Return the (x, y) coordinate for the center point of the cell that contains the specified text.  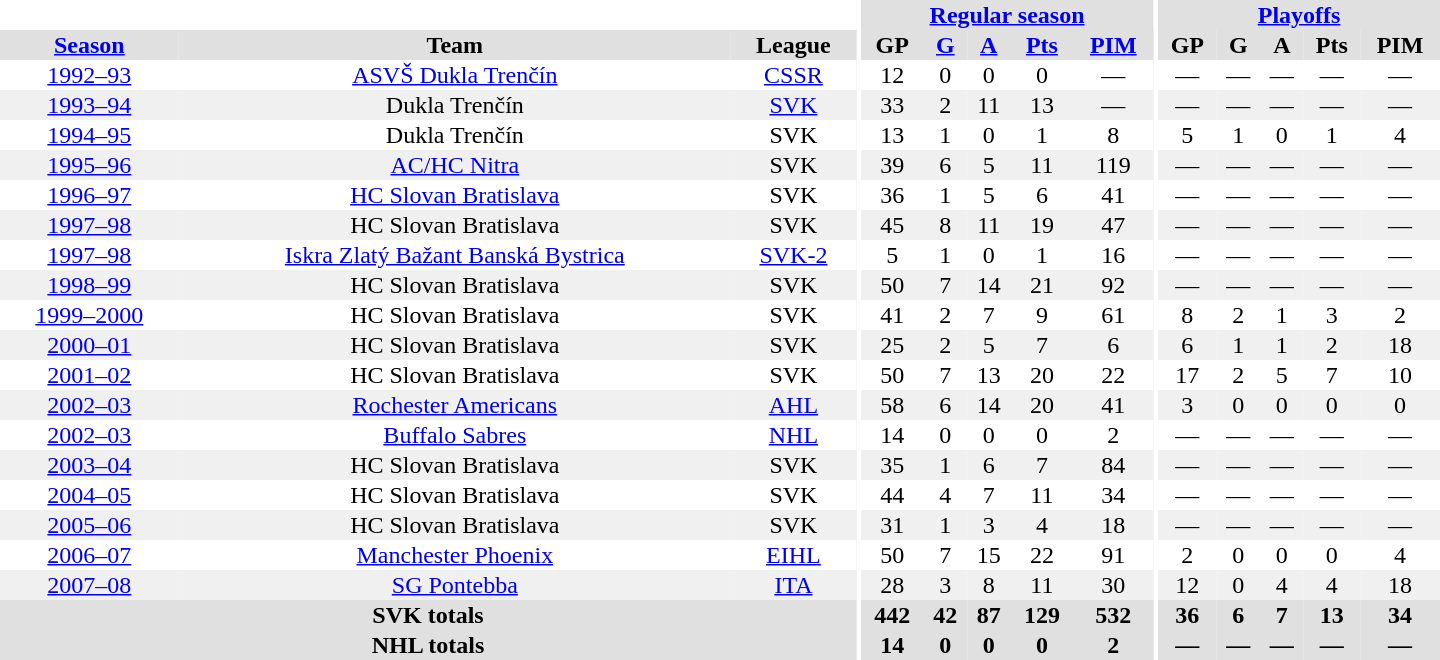
39 (892, 165)
532 (1113, 615)
Season (90, 45)
AC/HC Nitra (455, 165)
Buffalo Sabres (455, 435)
442 (892, 615)
ITA (794, 585)
9 (1042, 315)
58 (892, 405)
2007–08 (90, 585)
17 (1187, 375)
League (794, 45)
61 (1113, 315)
ASVŠ Dukla Trenčín (455, 75)
87 (988, 615)
45 (892, 225)
47 (1113, 225)
1994–95 (90, 135)
NHL totals (428, 645)
1998–99 (90, 285)
Rochester Americans (455, 405)
NHL (794, 435)
21 (1042, 285)
2006–07 (90, 555)
10 (1400, 375)
91 (1113, 555)
2004–05 (90, 495)
2005–06 (90, 525)
Iskra Zlatý Bažant Banská Bystrica (455, 255)
2001–02 (90, 375)
44 (892, 495)
31 (892, 525)
1999–2000 (90, 315)
Manchester Phoenix (455, 555)
SG Pontebba (455, 585)
25 (892, 345)
2000–01 (90, 345)
Playoffs (1299, 15)
42 (946, 615)
30 (1113, 585)
2003–04 (90, 465)
1996–97 (90, 195)
SVK totals (428, 615)
1992–93 (90, 75)
CSSR (794, 75)
1995–96 (90, 165)
92 (1113, 285)
129 (1042, 615)
AHL (794, 405)
35 (892, 465)
1993–94 (90, 105)
Team (455, 45)
Regular season (1007, 15)
33 (892, 105)
19 (1042, 225)
119 (1113, 165)
84 (1113, 465)
SVK-2 (794, 255)
EIHL (794, 555)
28 (892, 585)
15 (988, 555)
16 (1113, 255)
